Capture the cell that displays the provided text and extract its [X, Y] central coordinate. 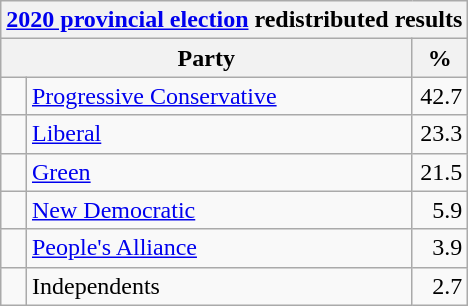
42.7 [440, 96]
23.3 [440, 134]
Progressive Conservative [218, 96]
Green [218, 172]
New Democratic [218, 210]
2020 provincial election redistributed results [234, 20]
5.9 [440, 210]
2.7 [440, 286]
% [440, 58]
Independents [218, 286]
Liberal [218, 134]
21.5 [440, 172]
Party [206, 58]
People's Alliance [218, 248]
3.9 [440, 248]
